Determine the [x, y] coordinate at the center of the cell enclosing the given text.  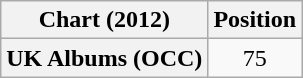
Position [255, 20]
UK Albums (OCC) [104, 58]
75 [255, 58]
Chart (2012) [104, 20]
